Return [X, Y] of the center of cell containing provided text 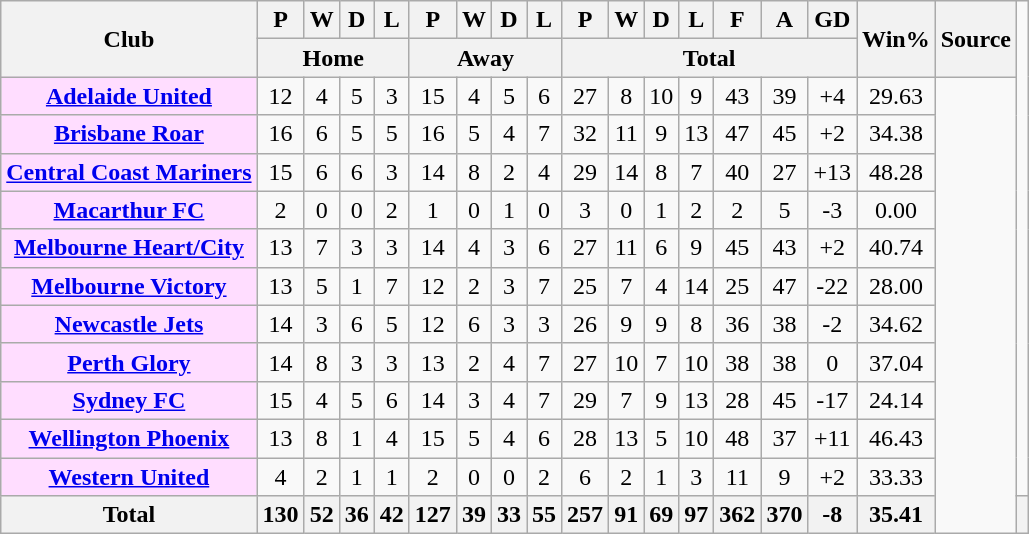
-3 [832, 210]
Away [485, 58]
37.04 [896, 362]
Home [333, 58]
46.43 [896, 438]
34.62 [896, 324]
40 [738, 172]
97 [696, 515]
+4 [832, 96]
GD [832, 20]
130 [280, 515]
42 [392, 515]
Adelaide United [129, 96]
48 [738, 438]
69 [662, 515]
48.28 [896, 172]
362 [738, 515]
257 [586, 515]
33 [508, 515]
26 [586, 324]
+11 [832, 438]
Melbourne Heart/City [129, 248]
40.74 [896, 248]
Western United [129, 477]
+13 [832, 172]
55 [544, 515]
127 [432, 515]
-8 [832, 515]
29.63 [896, 96]
370 [784, 515]
Central Coast Mariners [129, 172]
37 [784, 438]
-17 [832, 400]
F [738, 20]
Melbourne Victory [129, 286]
-22 [832, 286]
Brisbane Roar [129, 134]
33.33 [896, 477]
34.38 [896, 134]
Newcastle Jets [129, 324]
Sydney FC [129, 400]
Wellington Phoenix [129, 438]
32 [586, 134]
Macarthur FC [129, 210]
52 [322, 515]
35.41 [896, 515]
-2 [832, 324]
A [784, 20]
Win% [896, 39]
28.00 [896, 286]
Source [976, 39]
91 [626, 515]
Club [129, 39]
0.00 [896, 210]
Perth Glory [129, 362]
24.14 [896, 400]
